Search for the cell housing the specified text and yield its (X, Y) center coordinate. 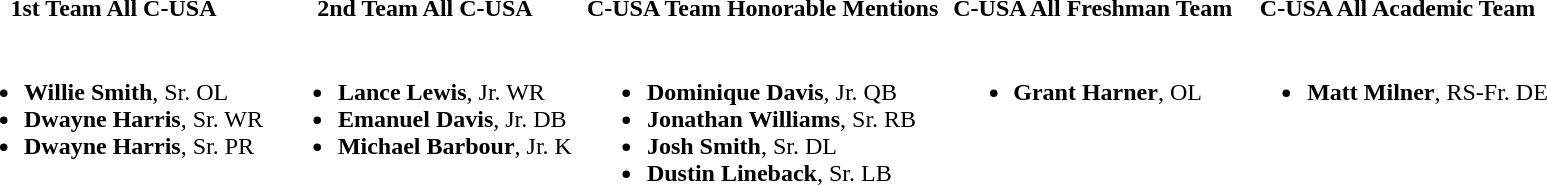
Grant Harner, OL (1093, 78)
Lance Lewis, Jr. WREmanuel Davis, Jr. DBMichael Barbour, Jr. K (424, 106)
